Scan for the cell matching the given text and deliver its [x, y] coordinate at center. 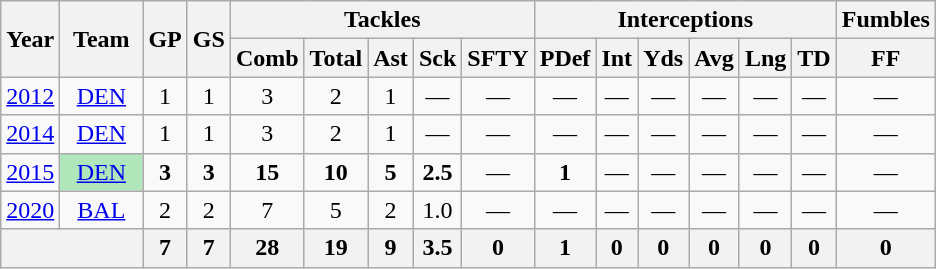
Team [102, 39]
Avg [714, 58]
SFTY [498, 58]
PDef [565, 58]
19 [336, 248]
GP [165, 39]
10 [336, 172]
FF [886, 58]
Comb [267, 58]
Ast [391, 58]
2020 [30, 210]
28 [267, 248]
2.5 [437, 172]
Fumbles [886, 20]
Yds [664, 58]
Sck [437, 58]
2015 [30, 172]
TD [814, 58]
15 [267, 172]
Total [336, 58]
Tackles [382, 20]
Lng [765, 58]
Int [617, 58]
2012 [30, 96]
Year [30, 39]
3.5 [437, 248]
9 [391, 248]
BAL [102, 210]
2014 [30, 134]
Interceptions [685, 20]
GS [208, 39]
1.0 [437, 210]
